Scan for the cell matching the given text and deliver its [X, Y] coordinate at center. 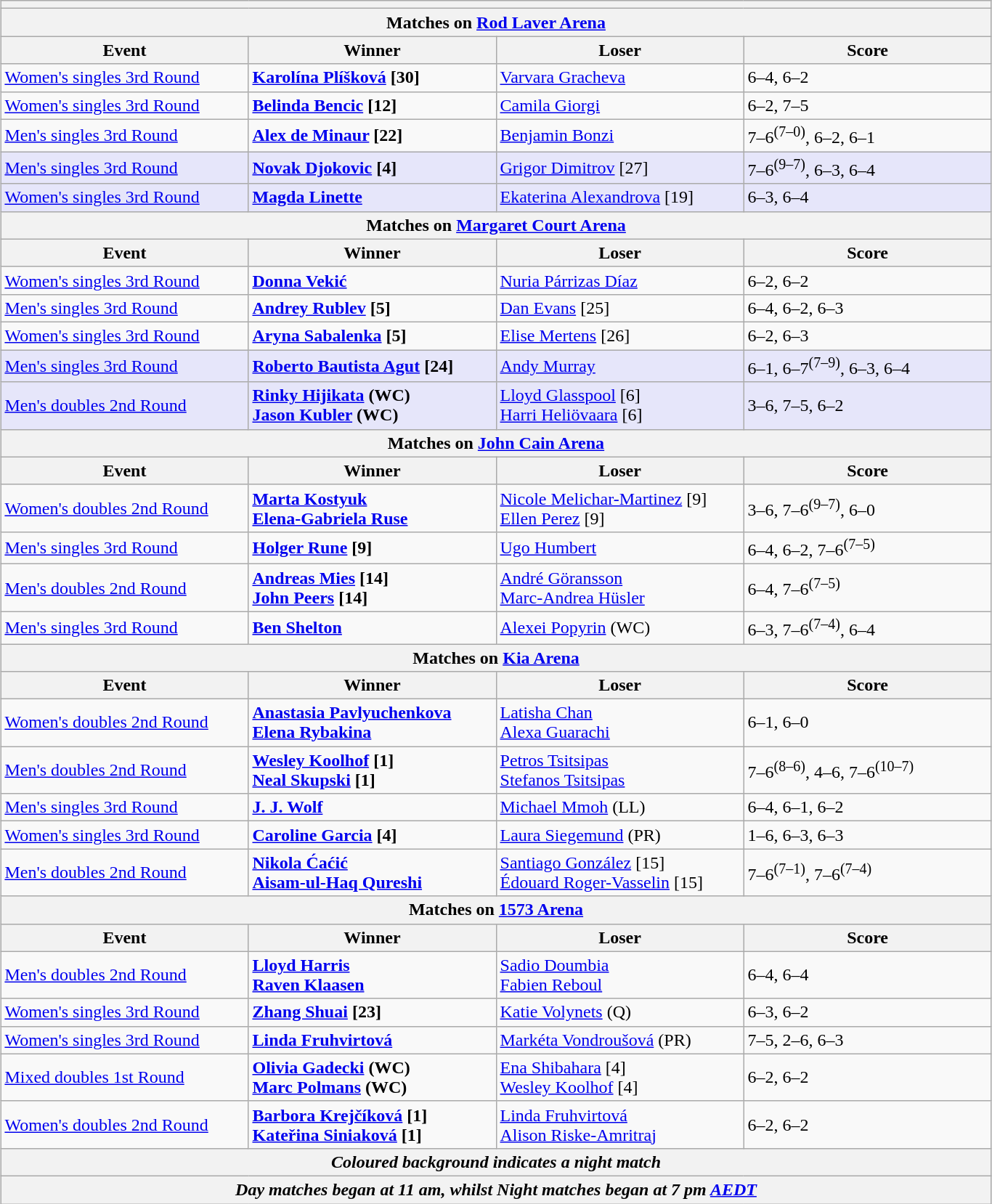
6–1, 6–7(7–9), 6–3, 6–4 [867, 366]
Grigor Dimitrov [27] [620, 168]
Elise Mertens [26] [620, 335]
6–4, 6–2 [867, 78]
6–2, 7–5 [867, 105]
Alexei Popyrin (WC) [620, 627]
Matches on Margaret Court Arena [496, 225]
Alex de Minaur [22] [372, 135]
6–4, 6–1, 6–2 [867, 808]
Rinky Hijikata (WC) Jason Kubler (WC) [372, 405]
Zhang Shuai [23] [372, 1012]
6–3, 6–4 [867, 198]
Markéta Vondroušová (PR) [620, 1040]
Andy Murray [620, 366]
Magda Linette [372, 198]
Sadio Doumbia Fabien Reboul [620, 975]
Ekaterina Alexandrova [19] [620, 198]
Ugo Humbert [620, 548]
Laura Siegemund (PR) [620, 835]
7–6(7–0), 6–2, 6–1 [867, 135]
Barbora Krejčíková [1] Kateřina Siniaková [1] [372, 1124]
7–6(7–1), 7–6(7–4) [867, 873]
Ben Shelton [372, 627]
Linda Fruhvirtová Alison Riske-Amritraj [620, 1124]
Caroline Garcia [4] [372, 835]
Roberto Bautista Agut [24] [372, 366]
Belinda Bencic [12] [372, 105]
Katie Volynets (Q) [620, 1012]
6–2, 6–3 [867, 335]
Andrey Rublev [5] [372, 308]
Santiago González [15] Édouard Roger-Vasselin [15] [620, 873]
Olivia Gadecki (WC) Marc Polmans (WC) [372, 1078]
Marta Kostyuk Elena-Gabriela Ruse [372, 508]
Day matches began at 11 am, whilst Night matches began at 7 pm AEDT [496, 1189]
Lloyd Harris Raven Klaasen [372, 975]
6–3, 6–2 [867, 1012]
Nikola Ćaćić Aisam-ul-Haq Qureshi [372, 873]
Latisha Chan Alexa Guarachi [620, 723]
7–6(8–6), 4–6, 7–6(10–7) [867, 770]
Camila Giorgi [620, 105]
Nicole Melichar-Martinez [9] Ellen Perez [9] [620, 508]
Michael Mmoh (LL) [620, 808]
Dan Evans [25] [620, 308]
3–6, 7–6(9–7), 6–0 [867, 508]
Karolína Plíšková [30] [372, 78]
6–3, 7–6(7–4), 6–4 [867, 627]
1–6, 6–3, 6–3 [867, 835]
6–4, 6–2, 6–3 [867, 308]
6–1, 6–0 [867, 723]
6–4, 7–6(7–5) [867, 588]
Linda Fruhvirtová [372, 1040]
Matches on 1573 Arena [496, 910]
6–4, 6–4 [867, 975]
7–6(9–7), 6–3, 6–4 [867, 168]
Varvara Gracheva [620, 78]
Donna Vekić [372, 280]
7–5, 2–6, 6–3 [867, 1040]
Wesley Koolhof [1] Neal Skupski [1] [372, 770]
Matches on Kia Arena [496, 658]
3–6, 7–5, 6–2 [867, 405]
Benjamin Bonzi [620, 135]
Anastasia Pavlyuchenkova Elena Rybakina [372, 723]
6–4, 6–2, 7–6(7–5) [867, 548]
Petros Tsitsipas Stefanos Tsitsipas [620, 770]
Lloyd Glasspool [6] Harri Heliövaara [6] [620, 405]
Novak Djokovic [4] [372, 168]
Ena Shibahara [4] Wesley Koolhof [4] [620, 1078]
Mixed doubles 1st Round [125, 1078]
Holger Rune [9] [372, 548]
André Göransson Marc-Andrea Hüsler [620, 588]
J. J. Wolf [372, 808]
Aryna Sabalenka [5] [372, 335]
Coloured background indicates a night match [496, 1162]
Matches on John Cain Arena [496, 443]
Matches on Rod Laver Arena [496, 23]
Nuria Párrizas Díaz [620, 280]
Andreas Mies [14] John Peers [14] [372, 588]
